Identify which cell holds the provided text, then report its [x, y] central coordinate. 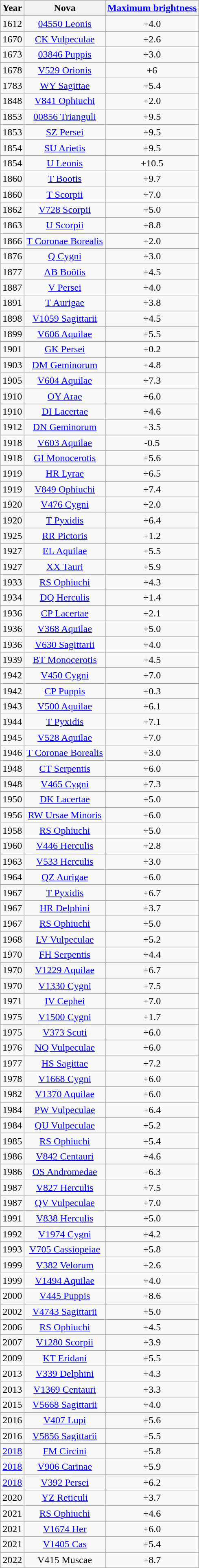
Maximum brightness [152, 8]
V606 Aquilae [65, 334]
V604 Aquilae [65, 380]
1934 [12, 598]
V1370 Aquilae [65, 1094]
1977 [12, 1063]
1943 [12, 707]
AB Boötis [65, 272]
Year [12, 8]
+0.2 [152, 349]
QV Vulpeculae [65, 1203]
V1330 Cygni [65, 986]
V906 Carinae [65, 1467]
IV Cephei [65, 1001]
+1.4 [152, 598]
+6 [152, 70]
1958 [12, 830]
HR Lyrae [65, 474]
V1974 Cygni [65, 1234]
+7.1 [152, 722]
-0.5 [152, 442]
1978 [12, 1079]
2000 [12, 1296]
V705 Cassiopeiae [65, 1250]
1876 [12, 256]
V1500 Cygni [65, 1017]
1991 [12, 1219]
OY Arae [65, 396]
DQ Herculis [65, 598]
V5856 Sagittarii [65, 1435]
HS Sagittae [65, 1063]
U Scorpii [65, 225]
+8.7 [152, 1560]
WY Sagittae [65, 86]
V446 Herculis [65, 846]
V842 Centauri [65, 1156]
+6.5 [152, 474]
1899 [12, 334]
PW Vulpeculae [65, 1110]
1898 [12, 318]
1945 [12, 738]
1950 [12, 799]
1956 [12, 815]
1925 [12, 536]
V1405 Cas [65, 1544]
2015 [12, 1405]
SU Arietis [65, 148]
LV Vulpeculae [65, 939]
1670 [12, 39]
1939 [12, 660]
V728 Scorpii [65, 210]
RW Ursae Minoris [65, 815]
1944 [12, 722]
1903 [12, 365]
03846 Puppis [65, 55]
1866 [12, 241]
FH Serpentis [65, 955]
DM Geminorum [65, 365]
FM Circini [65, 1451]
V1369 Centauri [65, 1389]
V407 Lupi [65, 1420]
CT Serpentis [65, 769]
V1059 Sagittarii [65, 318]
OS Andromedae [65, 1172]
2006 [12, 1327]
1891 [12, 303]
2002 [12, 1312]
V392 Persei [65, 1482]
Nova [65, 8]
T Aurigae [65, 303]
1971 [12, 1001]
+4.8 [152, 365]
T Bootis [65, 179]
V373 Scuti [65, 1032]
V1280 Scorpii [65, 1343]
CK Vulpeculae [65, 39]
+1.2 [152, 536]
V382 Velorum [65, 1265]
DN Geminorum [65, 427]
EL Aquilae [65, 551]
V4743 Sagittarii [65, 1312]
+7.2 [152, 1063]
04550 Leonis [65, 24]
+4.2 [152, 1234]
QU Vulpeculae [65, 1125]
V415 Muscae [65, 1560]
2020 [12, 1498]
U Leonis [65, 163]
+6.3 [152, 1172]
1964 [12, 877]
YZ Reticuli [65, 1498]
+3.9 [152, 1343]
1933 [12, 582]
V533 Herculis [65, 861]
GK Persei [65, 349]
SZ Persei [65, 132]
XX Tauri [65, 567]
+0.3 [152, 691]
V827 Herculis [65, 1188]
1912 [12, 427]
1976 [12, 1048]
HR Delphini [65, 908]
1848 [12, 101]
+3.8 [152, 303]
+6.1 [152, 707]
Q Cygni [65, 256]
+1.7 [152, 1017]
V465 Cygni [65, 784]
1946 [12, 753]
1678 [12, 70]
+4.4 [152, 955]
+3.5 [152, 427]
1963 [12, 861]
2007 [12, 1343]
1863 [12, 225]
1982 [12, 1094]
CP Lacertae [65, 613]
RR Pictoris [65, 536]
1877 [12, 272]
1887 [12, 287]
+3.3 [152, 1389]
+2.1 [152, 613]
1960 [12, 846]
1901 [12, 349]
V339 Delphini [65, 1374]
V450 Cygni [65, 675]
DK Lacertae [65, 799]
+7.4 [152, 489]
1612 [12, 24]
V445 Puppis [65, 1296]
DI Lacertae [65, 411]
V603 Aquilae [65, 442]
V838 Herculis [65, 1219]
V849 Ophiuchi [65, 489]
+2.8 [152, 846]
BT Monocerotis [65, 660]
1968 [12, 939]
+6.2 [152, 1482]
KT Eridani [65, 1358]
V1229 Aquilae [65, 970]
1992 [12, 1234]
V841 Ophiuchi [65, 101]
V1494 Aquilae [65, 1281]
V630 Sagittarii [65, 644]
QZ Aurigae [65, 877]
NQ Vulpeculae [65, 1048]
GI Monocerotis [65, 458]
V5668 Sagittarii [65, 1405]
CP Puppis [65, 691]
1783 [12, 86]
1905 [12, 380]
+8.6 [152, 1296]
2022 [12, 1560]
V476 Cygni [65, 505]
V500 Aquilae [65, 707]
00856 Trianguli [65, 117]
V528 Aquilae [65, 738]
V1674 Her [65, 1529]
V Persei [65, 287]
T Scorpii [65, 194]
V529 Orionis [65, 70]
1993 [12, 1250]
V368 Aquilae [65, 629]
V1668 Cygni [65, 1079]
2009 [12, 1358]
1862 [12, 210]
+8.8 [152, 225]
1985 [12, 1141]
+9.7 [152, 179]
+10.5 [152, 163]
1673 [12, 55]
